For the text-containing cell, return its midpoint in [X, Y] coordinate format. 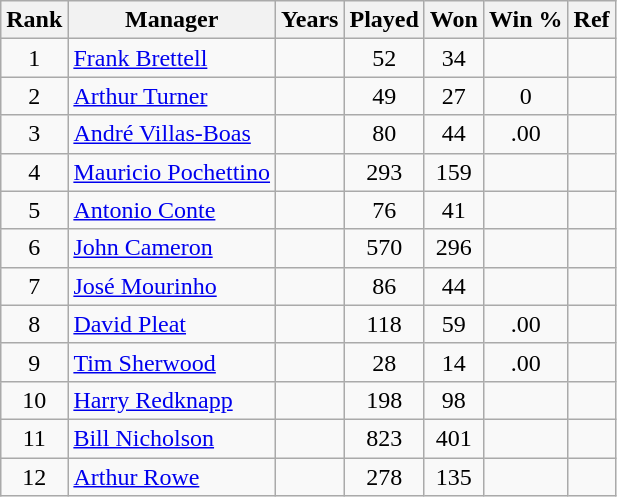
Mauricio Pochettino [172, 172]
Ref [592, 20]
4 [34, 172]
823 [384, 438]
80 [384, 134]
278 [384, 477]
Years [310, 20]
296 [454, 248]
Won [454, 20]
3 [34, 134]
11 [34, 438]
86 [384, 286]
59 [454, 324]
28 [384, 362]
Frank Brettell [172, 58]
41 [454, 210]
52 [384, 58]
49 [384, 96]
David Pleat [172, 324]
André Villas-Boas [172, 134]
6 [34, 248]
34 [454, 58]
Arthur Turner [172, 96]
Antonio Conte [172, 210]
Bill Nicholson [172, 438]
27 [454, 96]
135 [454, 477]
1 [34, 58]
8 [34, 324]
Rank [34, 20]
5 [34, 210]
159 [454, 172]
10 [34, 400]
Tim Sherwood [172, 362]
Manager [172, 20]
Played [384, 20]
José Mourinho [172, 286]
14 [454, 362]
118 [384, 324]
7 [34, 286]
198 [384, 400]
Arthur Rowe [172, 477]
570 [384, 248]
Win % [526, 20]
Harry Redknapp [172, 400]
John Cameron [172, 248]
76 [384, 210]
98 [454, 400]
293 [384, 172]
401 [454, 438]
2 [34, 96]
0 [526, 96]
9 [34, 362]
12 [34, 477]
